From the cell containing the given text, extract its center point as (X, Y) coordinate. 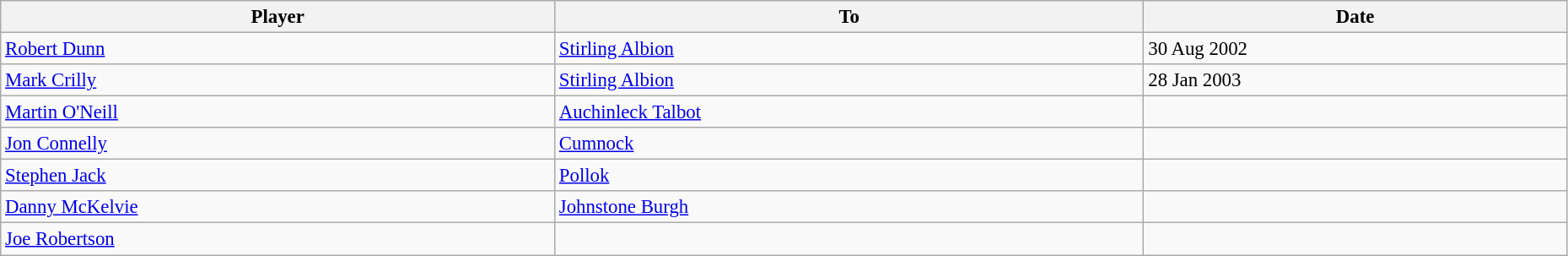
Robert Dunn (278, 49)
Jon Connelly (278, 144)
Martin O'Neill (278, 112)
Mark Crilly (278, 80)
Johnstone Burgh (849, 207)
Date (1355, 17)
Stephen Jack (278, 176)
Joe Robertson (278, 239)
30 Aug 2002 (1355, 49)
To (849, 17)
Danny McKelvie (278, 207)
28 Jan 2003 (1355, 80)
Cumnock (849, 144)
Pollok (849, 176)
Auchinleck Talbot (849, 112)
Player (278, 17)
